Provide the [x, y] coordinate of the cell's center where the given text is located.  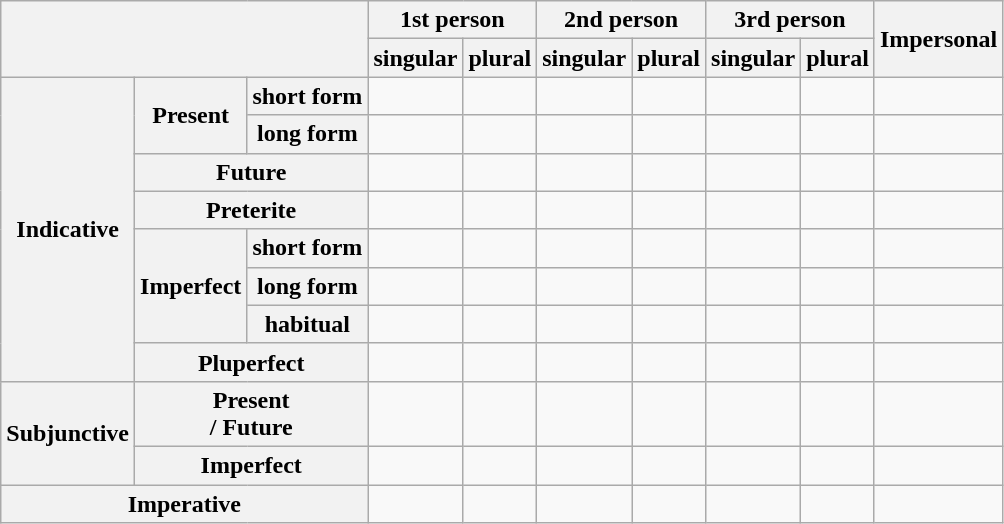
Imperative [184, 503]
Impersonal [938, 39]
Future [252, 172]
1st person [452, 20]
Present/ Future [252, 414]
Present [191, 115]
2nd person [622, 20]
3rd person [790, 20]
Subjunctive [68, 432]
Preterite [252, 210]
habitual [308, 324]
Indicative [68, 229]
Pluperfect [252, 362]
